Output the [x, y] coordinate of the center of the cell containing the given text.  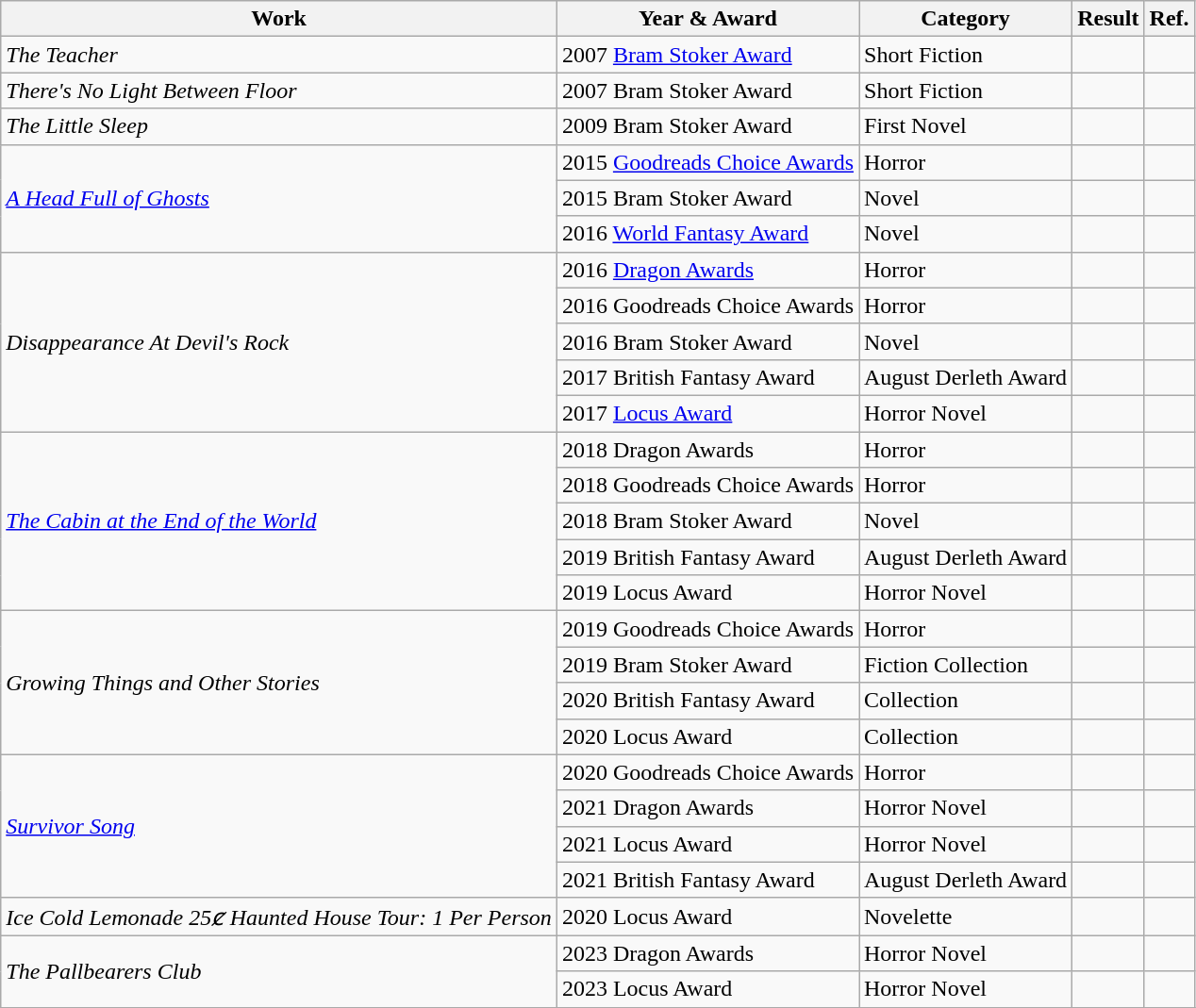
2021 Dragon Awards [707, 808]
Novelette [965, 917]
2015 Goodreads Choice Awards [707, 162]
2015 Bram Stoker Award [707, 198]
Result [1108, 19]
Disappearance At Devil's Rock [279, 341]
2018 Dragon Awards [707, 450]
Year & Award [707, 19]
2009 Bram Stoker Award [707, 126]
The Little Sleep [279, 126]
First Novel [965, 126]
2016 Goodreads Choice Awards [707, 306]
Ref. [1170, 19]
The Pallbearers Club [279, 971]
2016 Dragon Awards [707, 270]
There's No Light Between Floor [279, 91]
2021 Locus Award [707, 844]
2020 Goodreads Choice Awards [707, 772]
2018 Goodreads Choice Awards [707, 486]
2019 Bram Stoker Award [707, 665]
Fiction Collection [965, 665]
Growing Things and Other Stories [279, 683]
2016 Bram Stoker Award [707, 341]
Ice Cold Lemonade 25ȼ Haunted House Tour: 1 Per Person [279, 917]
2023 Dragon Awards [707, 953]
The Cabin at the End of the World [279, 521]
2018 Bram Stoker Award [707, 521]
2023 Locus Award [707, 989]
The Teacher [279, 55]
2017 British Fantasy Award [707, 377]
2019 Locus Award [707, 593]
2019 British Fantasy Award [707, 557]
A Head Full of Ghosts [279, 198]
Work [279, 19]
2021 British Fantasy Award [707, 880]
Survivor Song [279, 826]
2016 World Fantasy Award [707, 234]
2017 Locus Award [707, 413]
Category [965, 19]
2019 Goodreads Choice Awards [707, 629]
2020 British Fantasy Award [707, 701]
